Extract the (x, y) coordinate from the center of the cell holding the provided text.  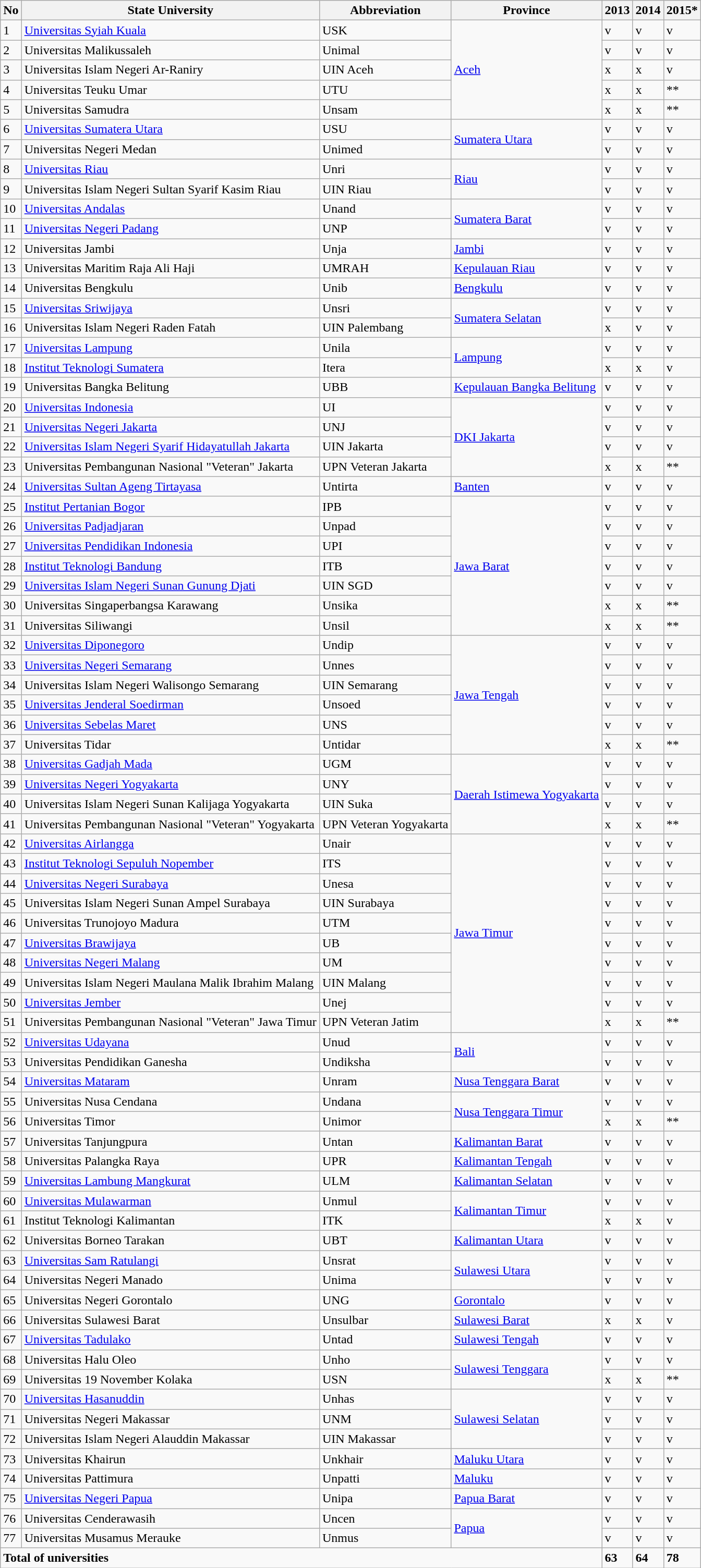
Universitas Nusa Cendana (170, 1101)
Universitas Sulawesi Barat (170, 1320)
19 (11, 387)
UIN Jakarta (385, 447)
Universitas Riau (170, 169)
UNJ (385, 427)
Universitas Timor (170, 1121)
69 (11, 1379)
UBB (385, 387)
Universitas Andalas (170, 209)
Universitas Halu Oleo (170, 1359)
Universitas Bangka Belitung (170, 387)
UPN Veteran Jatim (385, 1022)
23 (11, 467)
Universitas Mataram (170, 1082)
Kalimantan Timur (527, 1210)
73 (11, 1459)
Universitas Syiah Kuala (170, 30)
42 (11, 843)
Universitas Islam Negeri Ar-Raniry (170, 70)
Unimed (385, 149)
Universitas 19 November Kolaka (170, 1379)
12 (11, 249)
Bali (527, 1052)
7 (11, 149)
Kalimantan Utara (527, 1241)
Universitas Mulawarman (170, 1200)
Daerah Istimewa Yogyakarta (527, 794)
Universitas Negeri Jakarta (170, 427)
Universitas Pendidikan Ganesha (170, 1062)
UNM (385, 1419)
60 (11, 1200)
71 (11, 1419)
2014 (648, 10)
Untad (385, 1340)
Jawa Tengah (527, 695)
65 (11, 1300)
Universitas Teuku Umar (170, 90)
Province (527, 10)
UPN Veteran Yogyakarta (385, 824)
UB (385, 943)
5 (11, 109)
Undiksha (385, 1062)
3 (11, 70)
Unimal (385, 50)
25 (11, 506)
Universitas Jambi (170, 249)
4 (11, 90)
17 (11, 348)
UNS (385, 725)
State University (170, 10)
46 (11, 923)
Universitas Borneo Tarakan (170, 1241)
Unri (385, 169)
66 (11, 1320)
UIN SGD (385, 586)
Undip (385, 645)
32 (11, 645)
USU (385, 129)
USN (385, 1379)
57 (11, 1141)
Universitas Samudra (170, 109)
Universitas Indonesia (170, 407)
Unsri (385, 308)
ITB (385, 566)
Universitas Sam Ratulangi (170, 1260)
UNG (385, 1300)
30 (11, 606)
18 (11, 367)
Unnes (385, 665)
47 (11, 943)
UI (385, 407)
Universitas Negeri Medan (170, 149)
UPI (385, 546)
76 (11, 1518)
Institut Teknologi Sepuluh Nopember (170, 863)
Nusa Tenggara Barat (527, 1082)
Unipa (385, 1498)
Universitas Islam Negeri Sultan Syarif Kasim Riau (170, 189)
Unair (385, 843)
Universitas Tadulako (170, 1340)
48 (11, 963)
UPR (385, 1161)
Unmul (385, 1200)
11 (11, 228)
Sulawesi Tengah (527, 1340)
44 (11, 884)
Institut Pertanian Bogor (170, 506)
Universitas Pembangunan Nasional "Veteran" Yogyakarta (170, 824)
Undana (385, 1101)
Unsulbar (385, 1320)
Unsrat (385, 1260)
Sumatera Barat (527, 218)
Aceh (527, 70)
Universitas Negeri Manado (170, 1280)
78 (682, 1558)
Unej (385, 1002)
Universitas Cenderawasih (170, 1518)
USK (385, 30)
Institut Teknologi Sumatera (170, 367)
Universitas Gadjah Mada (170, 764)
Lampung (527, 358)
56 (11, 1121)
Unib (385, 288)
Kepulauan Riau (527, 268)
21 (11, 427)
2013 (618, 10)
40 (11, 804)
Untidar (385, 744)
Unud (385, 1042)
Papua Barat (527, 1498)
Universitas Lampung (170, 348)
Universitas Pembangunan Nasional "Veteran" Jawa Timur (170, 1022)
ULM (385, 1181)
74 (11, 1478)
45 (11, 903)
Sulawesi Tenggara (527, 1369)
Unram (385, 1082)
Unsam (385, 109)
Maluku Utara (527, 1459)
6 (11, 129)
Universitas Tanjungpura (170, 1141)
Institut Teknologi Kalimantan (170, 1221)
Universitas Lambung Mangkurat (170, 1181)
Universitas Sumatera Utara (170, 129)
28 (11, 566)
No (11, 10)
Itera (385, 367)
Universitas Diponegoro (170, 645)
Universitas Padjadjaran (170, 526)
Unhas (385, 1399)
50 (11, 1002)
Universitas Khairun (170, 1459)
UPN Veteran Jakarta (385, 467)
13 (11, 268)
Universitas Musamus Merauke (170, 1538)
ITK (385, 1221)
Universitas Palangka Raya (170, 1161)
Unimor (385, 1121)
Universitas Negeri Makassar (170, 1419)
Universitas Negeri Malang (170, 963)
Gorontalo (527, 1300)
70 (11, 1399)
Unand (385, 209)
39 (11, 784)
UBT (385, 1241)
Universitas Islam Negeri Syarif Hidayatullah Jakarta (170, 447)
Papua (527, 1528)
54 (11, 1082)
UIN Palembang (385, 328)
Universitas Islam Negeri Sunan Ampel Surabaya (170, 903)
58 (11, 1161)
52 (11, 1042)
Jawa Barat (527, 566)
53 (11, 1062)
UIN Malang (385, 983)
24 (11, 486)
Jawa Timur (527, 933)
Nusa Tenggara Timur (527, 1111)
38 (11, 764)
55 (11, 1101)
9 (11, 189)
68 (11, 1359)
14 (11, 288)
16 (11, 328)
Universitas Negeri Papua (170, 1498)
Universitas Malikussaleh (170, 50)
Unila (385, 348)
Unsika (385, 606)
UTM (385, 923)
UTU (385, 90)
DKI Jakarta (527, 437)
UMRAH (385, 268)
UGM (385, 764)
Sulawesi Barat (527, 1320)
51 (11, 1022)
35 (11, 705)
UIN Surabaya (385, 903)
ITS (385, 863)
Unmus (385, 1538)
Universitas Siliwangi (170, 626)
Sumatera Selatan (527, 318)
Maluku (527, 1478)
Sulawesi Selatan (527, 1419)
33 (11, 665)
UIN Makassar (385, 1439)
Unsil (385, 626)
Kepulauan Bangka Belitung (527, 387)
UIN Suka (385, 804)
34 (11, 685)
Universitas Sebelas Maret (170, 725)
Universitas Negeri Padang (170, 228)
2 (11, 50)
Untan (385, 1141)
Kalimantan Selatan (527, 1181)
72 (11, 1439)
Universitas Brawijaya (170, 943)
61 (11, 1221)
Banten (527, 486)
Universitas Sriwijaya (170, 308)
Bengkulu (527, 288)
Kalimantan Barat (527, 1141)
UIN Aceh (385, 70)
29 (11, 586)
Unpad (385, 526)
Unja (385, 249)
Universitas Bengkulu (170, 288)
Unesa (385, 884)
Unima (385, 1280)
Universitas Negeri Surabaya (170, 884)
62 (11, 1241)
Universitas Jenderal Soedirman (170, 705)
Universitas Udayana (170, 1042)
Universitas Islam Negeri Sunan Kalijaga Yogyakarta (170, 804)
75 (11, 1498)
UM (385, 963)
Institut Teknologi Bandung (170, 566)
26 (11, 526)
Riau (527, 179)
Universitas Negeri Gorontalo (170, 1300)
Unkhair (385, 1459)
41 (11, 824)
UIN Semarang (385, 685)
Universitas Islam Negeri Maulana Malik Ibrahim Malang (170, 983)
Universitas Airlangga (170, 843)
43 (11, 863)
Universitas Jember (170, 1002)
Universitas Trunojoyo Madura (170, 923)
36 (11, 725)
IPB (385, 506)
Universitas Singaperbangsa Karawang (170, 606)
59 (11, 1181)
Jambi (527, 249)
22 (11, 447)
77 (11, 1538)
10 (11, 209)
Unsoed (385, 705)
Universitas Pattimura (170, 1478)
Sumatera Utara (527, 139)
Universitas Pendidikan Indonesia (170, 546)
1 (11, 30)
20 (11, 407)
Universitas Islam Negeri Sunan Gunung Djati (170, 586)
31 (11, 626)
Kalimantan Tengah (527, 1161)
67 (11, 1340)
Unho (385, 1359)
37 (11, 744)
Total of universities (301, 1558)
Abbreviation (385, 10)
Sulawesi Utara (527, 1270)
Universitas Tidar (170, 744)
Uncen (385, 1518)
Universitas Pembangunan Nasional "Veteran" Jakarta (170, 467)
Universitas Maritim Raja Ali Haji (170, 268)
UNP (385, 228)
Universitas Islam Negeri Raden Fatah (170, 328)
Unpatti (385, 1478)
Universitas Sultan Ageng Tirtayasa (170, 486)
Universitas Negeri Yogyakarta (170, 784)
Universitas Islam Negeri Alauddin Makassar (170, 1439)
Universitas Hasanuddin (170, 1399)
Untirta (385, 486)
Universitas Negeri Semarang (170, 665)
27 (11, 546)
15 (11, 308)
Universitas Islam Negeri Walisongo Semarang (170, 685)
2015* (682, 10)
49 (11, 983)
UNY (385, 784)
8 (11, 169)
UIN Riau (385, 189)
